Determine the [x, y] coordinate at the center of the cell enclosing the given text.  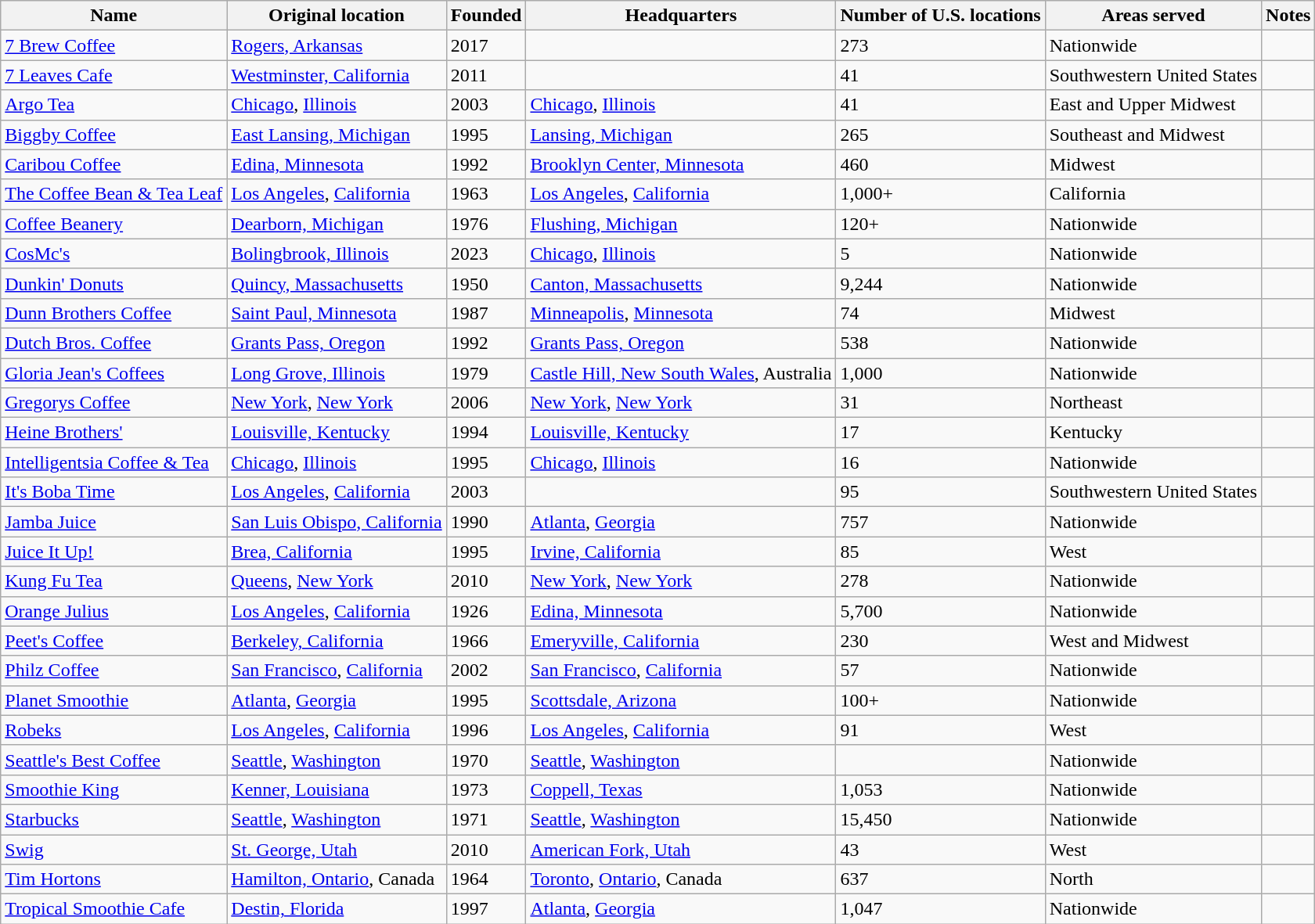
2002 [486, 671]
Gloria Jean's Coffees [114, 373]
Scottsdale, Arizona [681, 700]
538 [941, 343]
7 Brew Coffee [114, 45]
278 [941, 581]
1976 [486, 224]
Seattle's Best Coffee [114, 760]
1926 [486, 611]
CosMc's [114, 253]
Original location [337, 16]
Destin, Florida [337, 909]
West and Midwest [1153, 641]
100+ [941, 700]
1963 [486, 194]
57 [941, 671]
9,244 [941, 283]
7 Leaves Cafe [114, 75]
Coppell, Texas [681, 789]
Orange Julius [114, 611]
43 [941, 849]
Northeast [1153, 403]
Long Grove, Illinois [337, 373]
Dunkin' Donuts [114, 283]
Areas served [1153, 16]
Berkeley, California [337, 641]
Kung Fu Tea [114, 581]
Headquarters [681, 16]
Number of U.S. locations [941, 16]
2017 [486, 45]
Kenner, Louisiana [337, 789]
Queens, New York [337, 581]
16 [941, 462]
637 [941, 879]
91 [941, 730]
Irvine, California [681, 552]
1,000+ [941, 194]
17 [941, 433]
15,450 [941, 819]
Swig [114, 849]
2023 [486, 253]
Lansing, Michigan [681, 135]
Tropical Smoothie Cafe [114, 909]
460 [941, 164]
85 [941, 552]
Notes [1288, 16]
Flushing, Michigan [681, 224]
Kentucky [1153, 433]
Jamba Juice [114, 522]
74 [941, 313]
1994 [486, 433]
1971 [486, 819]
Westminster, California [337, 75]
1987 [486, 313]
Quincy, Massachusetts [337, 283]
2011 [486, 75]
Coffee Beanery [114, 224]
1966 [486, 641]
Heine Brothers' [114, 433]
1973 [486, 789]
1,047 [941, 909]
273 [941, 45]
Intelligentsia Coffee & Tea [114, 462]
Peet's Coffee [114, 641]
The Coffee Bean & Tea Leaf [114, 194]
Saint Paul, Minnesota [337, 313]
1970 [486, 760]
Southeast and Midwest [1153, 135]
Minneapolis, Minnesota [681, 313]
1990 [486, 522]
Starbucks [114, 819]
1979 [486, 373]
Brea, California [337, 552]
Emeryville, California [681, 641]
Philz Coffee [114, 671]
757 [941, 522]
1950 [486, 283]
Robeks [114, 730]
San Luis Obispo, California [337, 522]
2006 [486, 403]
1996 [486, 730]
Planet Smoothie [114, 700]
American Fork, Utah [681, 849]
East and Upper Midwest [1153, 105]
1964 [486, 879]
It's Boba Time [114, 492]
Toronto, Ontario, Canada [681, 879]
Caribou Coffee [114, 164]
Founded [486, 16]
Hamilton, Ontario, Canada [337, 879]
Argo Tea [114, 105]
Dunn Brothers Coffee [114, 313]
95 [941, 492]
5,700 [941, 611]
1997 [486, 909]
Dearborn, Michigan [337, 224]
Tim Hortons [114, 879]
Canton, Massachusetts [681, 283]
St. George, Utah [337, 849]
Juice It Up! [114, 552]
Brooklyn Center, Minnesota [681, 164]
5 [941, 253]
230 [941, 641]
Smoothie King [114, 789]
Biggby Coffee [114, 135]
California [1153, 194]
31 [941, 403]
Dutch Bros. Coffee [114, 343]
Bolingbrook, Illinois [337, 253]
1,053 [941, 789]
Rogers, Arkansas [337, 45]
120+ [941, 224]
1,000 [941, 373]
Gregorys Coffee [114, 403]
Castle Hill, New South Wales, Australia [681, 373]
265 [941, 135]
East Lansing, Michigan [337, 135]
Name [114, 16]
North [1153, 879]
